Scan for the cell matching the given text and deliver its [x, y] coordinate at center. 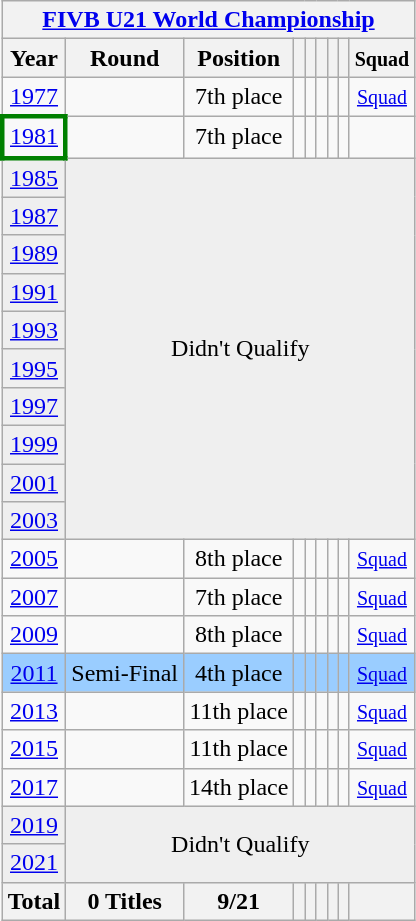
2011 [34, 673]
2021 [34, 863]
0 Titles [125, 901]
Position [239, 58]
1985 [34, 178]
1981 [34, 136]
2003 [34, 521]
1999 [34, 444]
2005 [34, 559]
FIVB U21 World Championship [208, 20]
9/21 [239, 901]
1989 [34, 254]
2019 [34, 825]
2001 [34, 483]
1991 [34, 292]
Semi-Final [125, 673]
14th place [239, 787]
2009 [34, 635]
Round [125, 58]
2017 [34, 787]
1997 [34, 406]
Year [34, 58]
4th place [239, 673]
Total [34, 901]
1993 [34, 330]
2013 [34, 711]
1995 [34, 368]
1987 [34, 216]
1977 [34, 97]
2015 [34, 749]
2007 [34, 597]
